Detect which cell encompasses the target text, then output its (x, y) center coordinate. 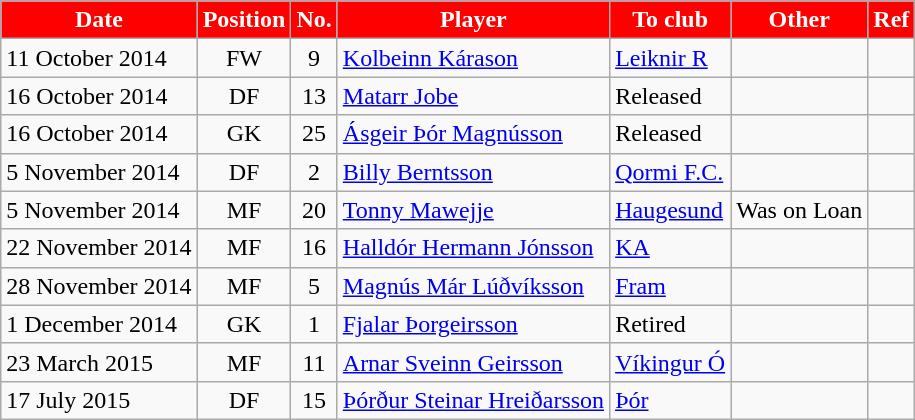
Arnar Sveinn Geirsson (473, 362)
To club (670, 20)
Tonny Mawejje (473, 210)
Position (244, 20)
Player (473, 20)
2 (314, 172)
Þór (670, 400)
9 (314, 58)
Víkingur Ó (670, 362)
Magnús Már Lúðvíksson (473, 286)
KA (670, 248)
20 (314, 210)
22 November 2014 (99, 248)
Billy Berntsson (473, 172)
16 (314, 248)
Haugesund (670, 210)
Kolbeinn Kárason (473, 58)
Fram (670, 286)
No. (314, 20)
Matarr Jobe (473, 96)
Other (800, 20)
Leiknir R (670, 58)
Qormi F.C. (670, 172)
FW (244, 58)
1 December 2014 (99, 324)
15 (314, 400)
Retired (670, 324)
25 (314, 134)
11 October 2014 (99, 58)
23 March 2015 (99, 362)
17 July 2015 (99, 400)
Ásgeir Þór Magnússon (473, 134)
Ref (892, 20)
13 (314, 96)
11 (314, 362)
Halldór Hermann Jónsson (473, 248)
5 (314, 286)
1 (314, 324)
Date (99, 20)
Þórður Steinar Hreiðarsson (473, 400)
Fjalar Þorgeirsson (473, 324)
28 November 2014 (99, 286)
Was on Loan (800, 210)
